Provide the (x, y) coordinate of the cell's center where the given text is located.  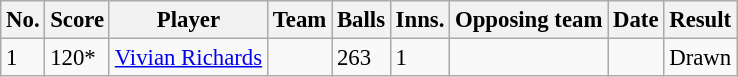
Drawn (700, 58)
Inns. (420, 20)
120* (78, 58)
263 (362, 58)
Player (188, 20)
Team (299, 20)
No. (23, 20)
Result (700, 20)
Score (78, 20)
Vivian Richards (188, 58)
Balls (362, 20)
Date (636, 20)
Opposing team (529, 20)
